Identify which cell holds the provided text, then report its [x, y] central coordinate. 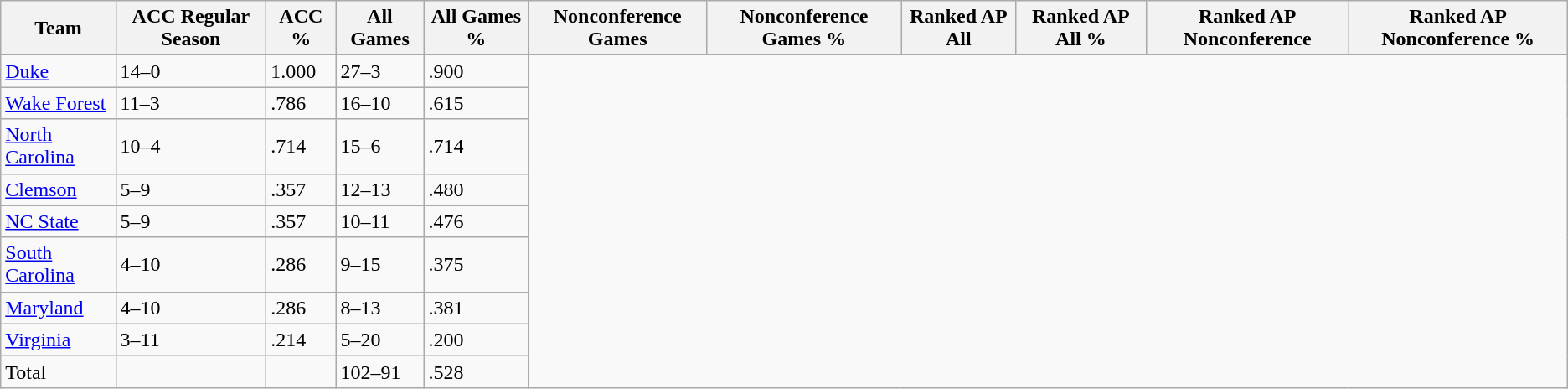
Total [59, 371]
Virginia [59, 340]
NC State [59, 221]
10–11 [380, 221]
.200 [476, 340]
Ranked AP Nonconference [1247, 29]
102–91 [380, 371]
Maryland [59, 308]
9–15 [380, 265]
Ranked AP All % [1081, 29]
.381 [476, 308]
3–11 [191, 340]
Clemson [59, 189]
5–20 [380, 340]
12–13 [380, 189]
11–3 [191, 103]
ACC % [302, 29]
.528 [476, 371]
27–3 [380, 71]
South Carolina [59, 265]
ACC Regular Season [191, 29]
16–10 [380, 103]
.375 [476, 265]
.786 [302, 103]
10–4 [191, 146]
Team [59, 29]
Duke [59, 71]
8–13 [380, 308]
.480 [476, 189]
All Games % [476, 29]
Nonconference Games [618, 29]
Ranked AP All [958, 29]
.615 [476, 103]
Wake Forest [59, 103]
Ranked AP Nonconference % [1457, 29]
14–0 [191, 71]
15–6 [380, 146]
All Games [380, 29]
1.000 [302, 71]
.214 [302, 340]
.900 [476, 71]
North Carolina [59, 146]
.476 [476, 221]
Nonconference Games % [804, 29]
